Scan for the cell matching the given text and deliver its [X, Y] coordinate at center. 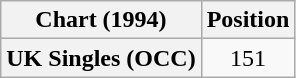
Position [248, 20]
151 [248, 58]
UK Singles (OCC) [101, 58]
Chart (1994) [101, 20]
